Search for the cell housing the specified text and yield its [x, y] center coordinate. 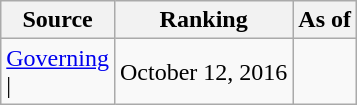
October 12, 2016 [203, 72]
As of [325, 20]
Source [58, 20]
Ranking [203, 20]
Governing| [58, 72]
